Extract the (x, y) coordinate from the center of the cell holding the provided text.  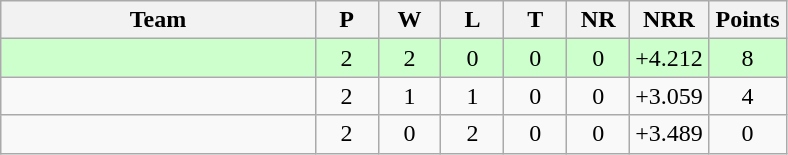
+4.212 (670, 58)
Points (748, 20)
+3.059 (670, 96)
L (472, 20)
4 (748, 96)
+3.489 (670, 134)
NR (598, 20)
NRR (670, 20)
P (346, 20)
Team (158, 20)
T (536, 20)
8 (748, 58)
W (410, 20)
